For the text-containing cell, return its midpoint in (X, Y) coordinate format. 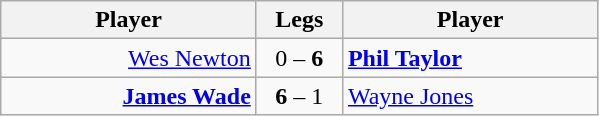
Phil Taylor (470, 58)
Legs (299, 20)
0 – 6 (299, 58)
6 – 1 (299, 96)
Wes Newton (129, 58)
James Wade (129, 96)
Wayne Jones (470, 96)
